Capture the cell that displays the provided text and extract its (X, Y) central coordinate. 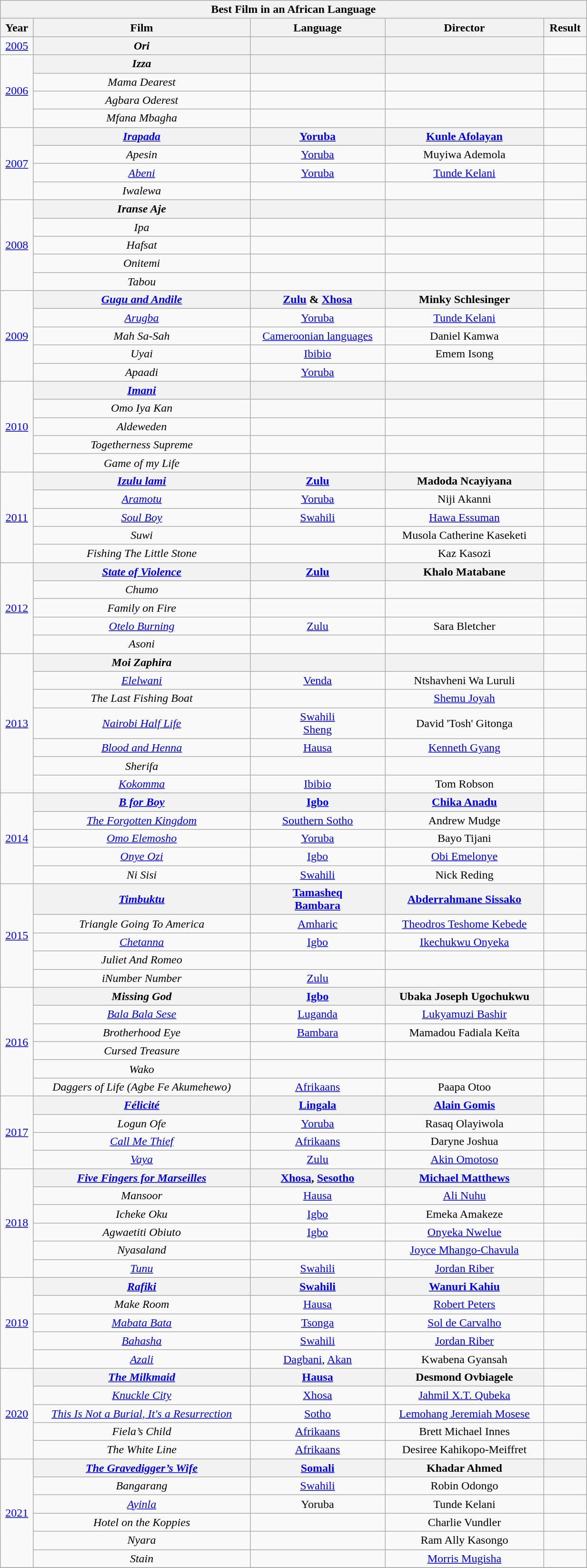
Mansoor (142, 1196)
Irapada (142, 136)
SwahiliSheng (317, 723)
Obi Emelonye (465, 857)
Abderrahmane Sissako (465, 900)
Uyai (142, 354)
Film (142, 28)
2019 (17, 1323)
Ayinla (142, 1504)
Icheke Oku (142, 1214)
Morris Mugisha (465, 1558)
iNumber Number (142, 978)
Iranse Aje (142, 209)
2017 (17, 1132)
Theodros Teshome Kebede (465, 924)
Family on Fire (142, 608)
Iwalewa (142, 191)
Moi Zaphira (142, 662)
Zulu & Xhosa (317, 300)
Lukyamuzi Bashir (465, 1014)
Rasaq Olayiwola (465, 1123)
Ipa (142, 227)
Kunle Afolayan (465, 136)
Cursed Treasure (142, 1051)
Tom Robson (465, 784)
Sherifa (142, 766)
Mamadou Fadiala Keïta (465, 1032)
Azali (142, 1359)
2021 (17, 1513)
Chika Anadu (465, 802)
Kenneth Gyang (465, 748)
Togetherness Supreme (142, 445)
This Is Not a Burial, It's a Resurrection (142, 1414)
Amharic (317, 924)
Apesin (142, 154)
Alain Gomis (465, 1105)
Fishing The Little Stone (142, 554)
Xhosa, Sesotho (317, 1178)
Year (17, 28)
Sotho (317, 1414)
Southern Sotho (317, 820)
Venda (317, 680)
Ikechukwu Onyeka (465, 942)
Hawa Essuman (465, 517)
Result (565, 28)
Wako (142, 1069)
Nyasaland (142, 1250)
Hotel on the Koppies (142, 1522)
Tsonga (317, 1323)
Wanuri Kahiu (465, 1286)
Mfana Mbagha (142, 118)
Nairobi Half Life (142, 723)
Bahasha (142, 1341)
Khalo Matabane (465, 572)
The Last Fishing Boat (142, 698)
Bambara (317, 1032)
2012 (17, 608)
Omo Iya Kan (142, 408)
Charlie Vundler (465, 1522)
2015 (17, 936)
Madoda Ncayiyana (465, 481)
Call Me Thief (142, 1142)
Agwaetiti Obiuto (142, 1232)
2007 (17, 163)
Cameroonian languages (317, 336)
Juliet And Romeo (142, 960)
2014 (17, 838)
Minky Schlesinger (465, 300)
Onitemi (142, 263)
Tunu (142, 1268)
Daniel Kamwa (465, 336)
Ubaka Joseph Ugochukwu (465, 996)
B for Boy (142, 802)
Hafsat (142, 245)
Elelwani (142, 680)
Muyiwa Ademola (465, 154)
Fiela’s Child (142, 1432)
Onyeka Nwelue (465, 1232)
Dagbani, Akan (317, 1359)
2020 (17, 1413)
Bala Bala Sese (142, 1014)
Nick Reding (465, 875)
Arugba (142, 318)
2010 (17, 426)
Sol de Carvalho (465, 1323)
Félicité (142, 1105)
Xhosa (317, 1395)
Ntshavheni Wa Luruli (465, 680)
2009 (17, 336)
2016 (17, 1042)
Desmond Ovbiagele (465, 1377)
Sara Bletcher (465, 626)
Gugu and Andile (142, 300)
Abeni (142, 172)
Chumo (142, 590)
Chetanna (142, 942)
Ram Ally Kasongo (465, 1540)
Missing God (142, 996)
2011 (17, 517)
Aldeweden (142, 426)
Bayo Tijani (465, 839)
Soul Boy (142, 517)
Mabata Bata (142, 1323)
Aramotu (142, 499)
Kwabena Gyansah (465, 1359)
Tabou (142, 282)
Ori (142, 46)
Daggers of Life (Agbe Fe Akumehewo) (142, 1087)
The Gravedigger’s Wife (142, 1468)
Paapa Otoo (465, 1087)
The Milkmaid (142, 1377)
Imani (142, 390)
Musola Catherine Kaseketi (465, 536)
Agbara Oderest (142, 100)
Izza (142, 64)
Jahmil X.T. Qubeka (465, 1395)
Robin Odongo (465, 1486)
Daryne Joshua (465, 1142)
Lemohang Jeremiah Mosese (465, 1414)
Michael Matthews (465, 1178)
Akin Omotoso (465, 1160)
Make Room (142, 1305)
Emem Isong (465, 354)
Robert Peters (465, 1305)
Nyara (142, 1540)
Blood and Henna (142, 748)
Asoni (142, 644)
Ni Sisi (142, 875)
Brett Michael Innes (465, 1432)
Suwi (142, 536)
Otelo Burning (142, 626)
Mama Dearest (142, 82)
Rafiki (142, 1286)
2018 (17, 1223)
Niji Akanni (465, 499)
Apaadi (142, 372)
Izulu lami (142, 481)
Logun Ofe (142, 1123)
Khadar Ahmed (465, 1468)
Desiree Kahikopo-Meiffret (465, 1450)
Best Film in an African Language (293, 10)
Kokomma (142, 784)
Somali (317, 1468)
David 'Tosh' Gitonga (465, 723)
2006 (17, 91)
Luganda (317, 1014)
Stain (142, 1558)
Five Fingers for Marseilles (142, 1178)
Ali Nuhu (465, 1196)
Joyce Mhango-Chavula (465, 1250)
State of Violence (142, 572)
Emeka Amakeze (465, 1214)
Language (317, 28)
TamasheqBambara (317, 900)
Knuckle City (142, 1395)
The Forgotten Kingdom (142, 820)
Director (465, 28)
Triangle Going To America (142, 924)
Timbuktu (142, 900)
Omo Elemosho (142, 839)
2013 (17, 723)
Brotherhood Eye (142, 1032)
2008 (17, 245)
2005 (17, 46)
Shemu Joyah (465, 698)
Lingala (317, 1105)
Onye Ozi (142, 857)
Kaz Kasozi (465, 554)
Vaya (142, 1160)
Game of my Life (142, 463)
Bangarang (142, 1486)
The White Line (142, 1450)
Andrew Mudge (465, 820)
Mah Sa-Sah (142, 336)
